Find where the given text appears and provide that cell's center as (X, Y) coordinate. 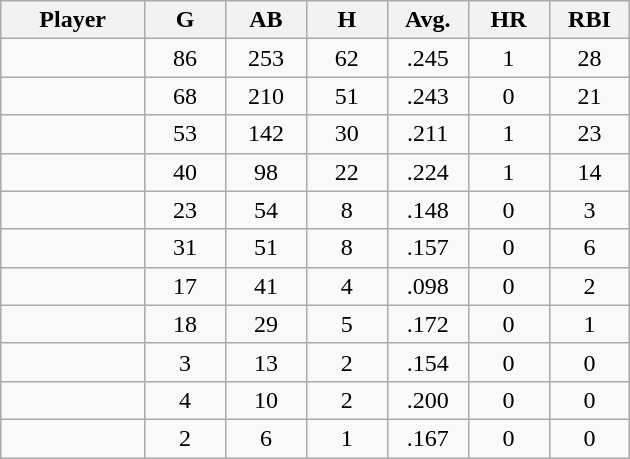
10 (266, 400)
.098 (428, 286)
210 (266, 96)
.243 (428, 96)
17 (186, 286)
.224 (428, 172)
Avg. (428, 20)
62 (346, 58)
.157 (428, 248)
14 (590, 172)
RBI (590, 20)
AB (266, 20)
.245 (428, 58)
98 (266, 172)
H (346, 20)
21 (590, 96)
Player (73, 20)
253 (266, 58)
31 (186, 248)
53 (186, 134)
41 (266, 286)
54 (266, 210)
G (186, 20)
18 (186, 324)
.148 (428, 210)
13 (266, 362)
.167 (428, 438)
HR (508, 20)
.200 (428, 400)
68 (186, 96)
.211 (428, 134)
22 (346, 172)
5 (346, 324)
.154 (428, 362)
.172 (428, 324)
142 (266, 134)
40 (186, 172)
29 (266, 324)
28 (590, 58)
30 (346, 134)
86 (186, 58)
